From the cell containing the given text, extract its center point as (x, y) coordinate. 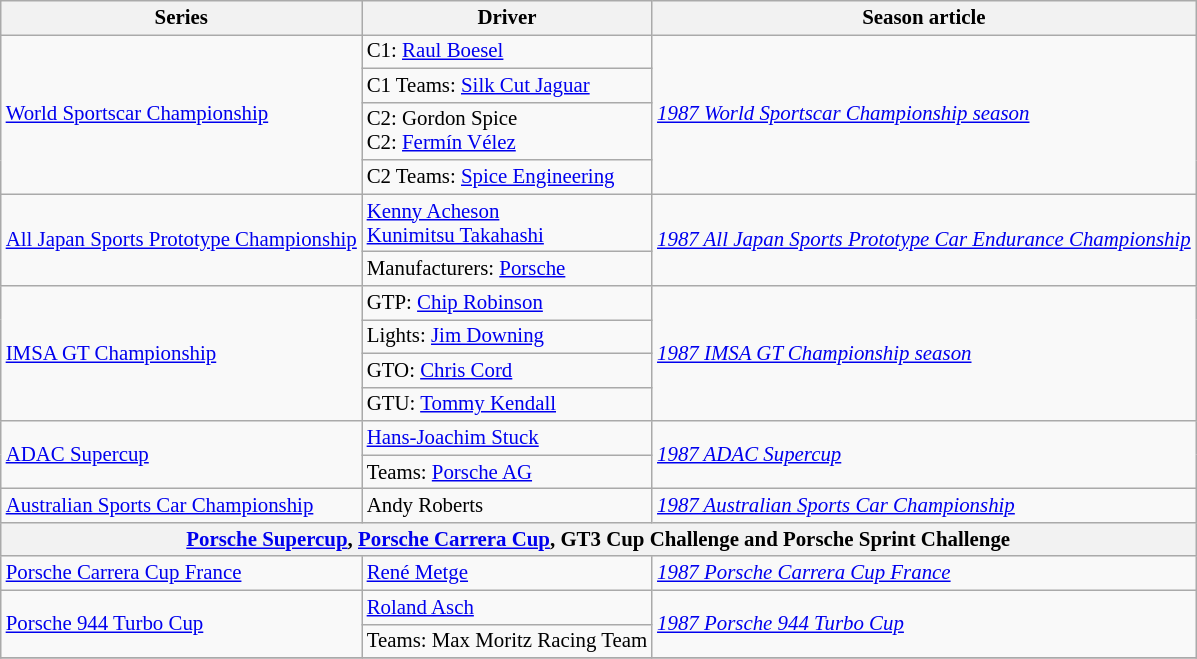
Porsche Carrera Cup France (182, 573)
Teams: Porsche AG (507, 472)
1987 All Japan Sports Prototype Car Endurance Championship (924, 240)
Andy Roberts (507, 506)
Roland Asch (507, 607)
C2 Teams: Spice Engineering (507, 177)
René Metge (507, 573)
1987 IMSA GT Championship season (924, 354)
GTP: Chip Robinson (507, 303)
World Sportscar Championship (182, 114)
GTO: Chris Cord (507, 370)
Lights: Jim Downing (507, 336)
C2: Gordon SpiceC2: Fermín Vélez (507, 131)
1987 Australian Sports Car Championship (924, 506)
Australian Sports Car Championship (182, 506)
C1: Raul Boesel (507, 51)
Driver (507, 18)
Series (182, 18)
Hans-Joachim Stuck (507, 438)
C1 Teams: Silk Cut Jaguar (507, 85)
All Japan Sports Prototype Championship (182, 240)
Kenny Acheson Kunimitsu Takahashi (507, 223)
Season article (924, 18)
IMSA GT Championship (182, 354)
GTU: Tommy Kendall (507, 404)
Porsche Supercup, Porsche Carrera Cup, GT3 Cup Challenge and Porsche Sprint Challenge (598, 539)
Porsche 944 Turbo Cup (182, 624)
Manufacturers: Porsche (507, 269)
ADAC Supercup (182, 455)
Teams: Max Moritz Racing Team (507, 641)
1987 Porsche Carrera Cup France (924, 573)
1987 ADAC Supercup (924, 455)
1987 Porsche 944 Turbo Cup (924, 624)
1987 World Sportscar Championship season (924, 114)
